From the cell containing the given text, extract its center point as [X, Y] coordinate. 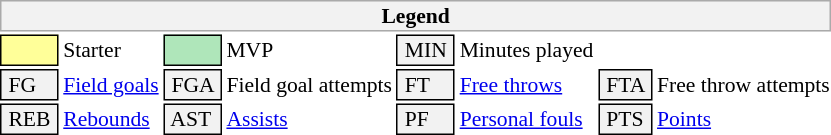
FTA [626, 85]
Minutes played [526, 50]
Field goals [111, 85]
MVP [309, 50]
FG [30, 85]
Free throws [526, 85]
Legend [416, 16]
FGA [192, 85]
MIN [426, 50]
FT [426, 85]
Starter [111, 50]
Field goal attempts [309, 85]
